Pinpoint the cell where the given text exists, returning its (x, y) midpoint coordinate. 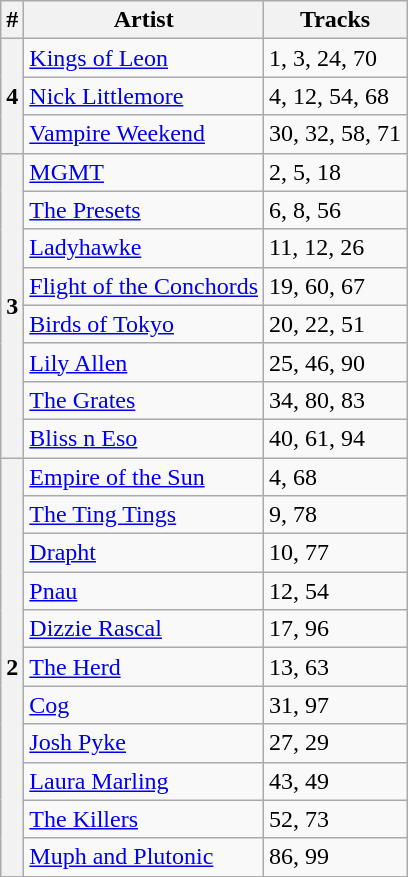
31, 97 (336, 705)
2, 5, 18 (336, 172)
3 (12, 305)
Kings of Leon (144, 58)
MGMT (144, 172)
Nick Littlemore (144, 96)
30, 32, 58, 71 (336, 134)
Dizzie Rascal (144, 629)
4, 12, 54, 68 (336, 96)
11, 12, 26 (336, 248)
17, 96 (336, 629)
Birds of Tokyo (144, 324)
19, 60, 67 (336, 286)
9, 78 (336, 515)
86, 99 (336, 857)
Josh Pyke (144, 743)
34, 80, 83 (336, 400)
Cog (144, 705)
20, 22, 51 (336, 324)
27, 29 (336, 743)
The Killers (144, 819)
Muph and Plutonic (144, 857)
4, 68 (336, 477)
Drapht (144, 553)
10, 77 (336, 553)
Pnau (144, 591)
1, 3, 24, 70 (336, 58)
Empire of the Sun (144, 477)
The Ting Tings (144, 515)
The Herd (144, 667)
Flight of the Conchords (144, 286)
13, 63 (336, 667)
Lily Allen (144, 362)
2 (12, 668)
40, 61, 94 (336, 438)
43, 49 (336, 781)
Vampire Weekend (144, 134)
6, 8, 56 (336, 210)
Tracks (336, 20)
Ladyhawke (144, 248)
# (12, 20)
12, 54 (336, 591)
25, 46, 90 (336, 362)
4 (12, 96)
The Grates (144, 400)
Bliss n Eso (144, 438)
The Presets (144, 210)
52, 73 (336, 819)
Laura Marling (144, 781)
Artist (144, 20)
